From the cell containing the given text, extract its center point as [x, y] coordinate. 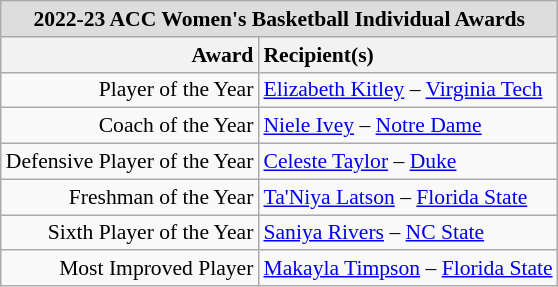
Niele Ivey – Notre Dame [408, 126]
Celeste Taylor – Duke [408, 162]
2022-23 ACC Women's Basketball Individual Awards [280, 19]
Makayla Timpson – Florida State [408, 269]
Ta'Niya Latson – Florida State [408, 197]
Recipient(s) [408, 55]
Freshman of the Year [130, 197]
Elizabeth Kitley – Virginia Tech [408, 90]
Player of the Year [130, 90]
Coach of the Year [130, 126]
Saniya Rivers – NC State [408, 233]
Most Improved Player [130, 269]
Defensive Player of the Year [130, 162]
Award [130, 55]
Sixth Player of the Year [130, 233]
